Identify which cell holds the provided text, then report its [X, Y] central coordinate. 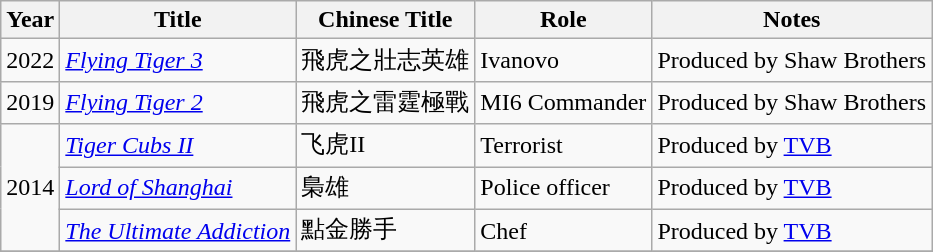
Chinese Title [386, 20]
MI6 Commander [564, 102]
Tiger Cubs II [178, 146]
點金勝手 [386, 230]
Notes [792, 20]
Year [30, 20]
The Ultimate Addiction [178, 230]
Flying Tiger 3 [178, 60]
2014 [30, 188]
Chef [564, 230]
飛虎之雷霆極戰 [386, 102]
Role [564, 20]
Terrorist [564, 146]
2019 [30, 102]
Flying Tiger 2 [178, 102]
飞虎II [386, 146]
梟雄 [386, 188]
Lord of Shanghai [178, 188]
2022 [30, 60]
Ivanovo [564, 60]
Title [178, 20]
Police officer [564, 188]
飛虎之壯志英雄 [386, 60]
